Capture the cell that displays the provided text and extract its [x, y] central coordinate. 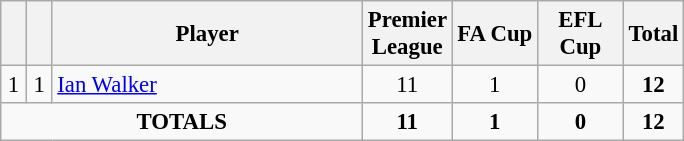
Ian Walker [208, 85]
TOTALS [182, 122]
Premier League [408, 34]
FA Cup [495, 34]
Player [208, 34]
EFL Cup [581, 34]
Total [653, 34]
